Return the (x, y) coordinate for the center point of the cell that contains the specified text.  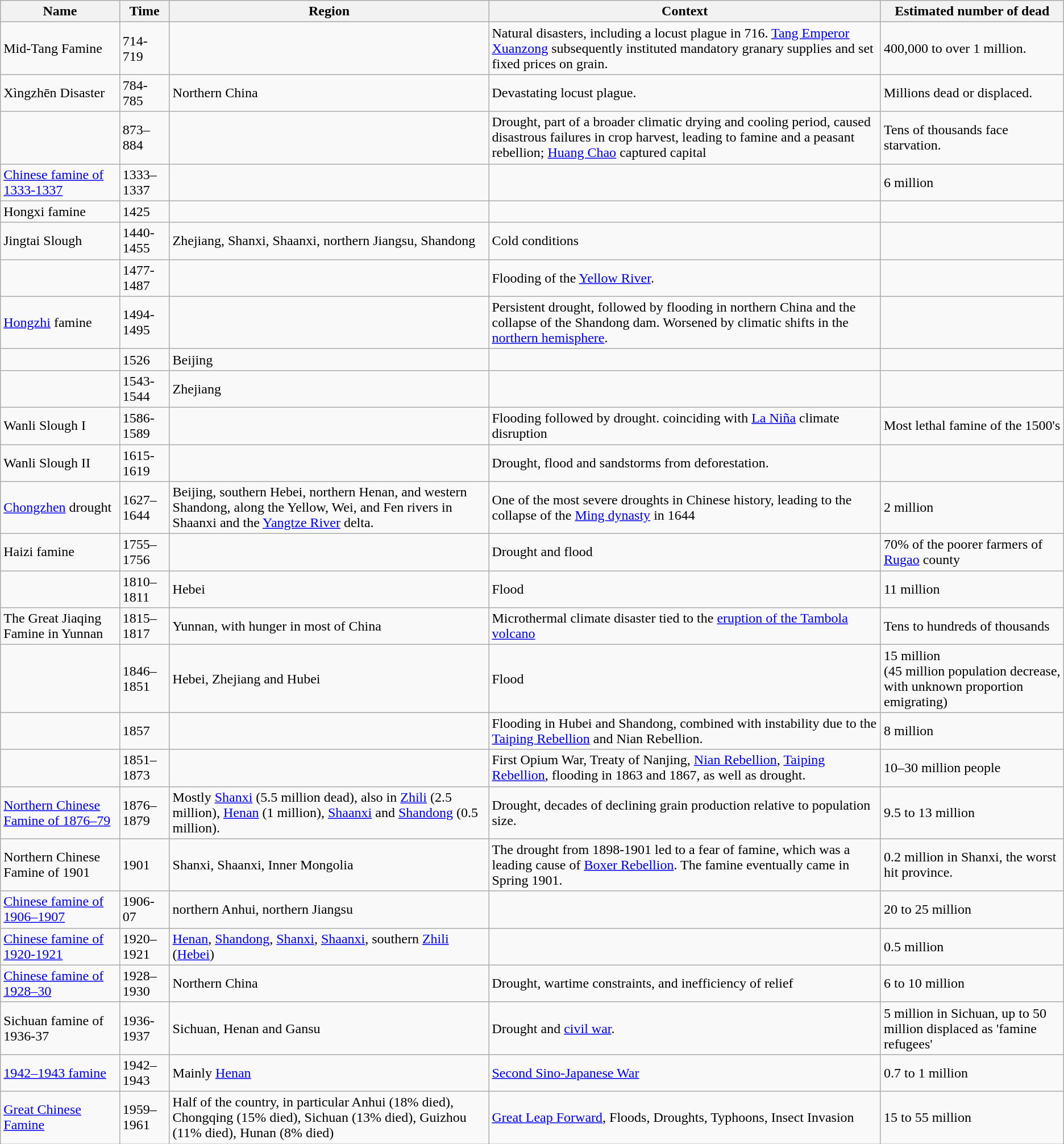
784-785 (144, 93)
Second Sino-Japanese War (684, 1072)
1928–1930 (144, 984)
Drought and flood (684, 553)
9.5 to 13 million (972, 813)
1477-1487 (144, 277)
Xìngzhēn Disaster (60, 93)
Estimated number of dead (972, 11)
The Great Jiaqing Famine in Yunnan (60, 627)
1942–1943 (144, 1072)
1846–1851 (144, 679)
0.5 million (972, 946)
Region (329, 11)
Flooding of the Yellow River. (684, 277)
1901 (144, 865)
Wanli Slough II (60, 463)
Tens of thousands face starvation. (972, 138)
Devastating locust plague. (684, 93)
The drought from 1898-1901 led to a fear of famine, which was a leading cause of Boxer Rebellion. The famine eventually came in Spring 1901. (684, 865)
Flooding followed by drought. coinciding with La Niña climate disruption (684, 425)
Chinese famine of 1920-1921 (60, 946)
6 million (972, 182)
1959–1961 (144, 1117)
Chinese famine of 1333-1337 (60, 182)
Mainly Henan (329, 1072)
Sichuan, Henan and Gansu (329, 1028)
1876–1879 (144, 813)
Shanxi, Shaanxi, Inner Mongolia (329, 865)
1920–1921 (144, 946)
Beijing (329, 359)
1526 (144, 359)
Drought, wartime constraints, and inefficiency of relief (684, 984)
Flooding in Hubei and Shandong, combined with instability due to the Taiping Rebellion and Nian Rebellion. (684, 731)
Sichuan famine of 1936-37 (60, 1028)
1586-1589 (144, 425)
1627–1644 (144, 508)
Yunnan, with hunger in most of China (329, 627)
Wanli Slough I (60, 425)
Drought and civil war. (684, 1028)
0.7 to 1 million (972, 1072)
1755–1756 (144, 553)
0.2 million in Shanxi, the worst hit province. (972, 865)
1936-1937 (144, 1028)
First Opium War, Treaty of Nanjing, Nian Rebellion, Taiping Rebellion, flooding in 1863 and 1867, as well as drought. (684, 768)
Henan, Shandong, Shanxi, Shaanxi, southern Zhili (Hebei) (329, 946)
Zhejiang (329, 389)
Jingtai Slough (60, 241)
5 million in Sichuan, up to 50 million displaced as 'famine refugees' (972, 1028)
Zhejiang, Shanxi, Shaanxi, northern Jiangsu, Shandong (329, 241)
Haizi famine (60, 553)
1815–1817 (144, 627)
1440-1455 (144, 241)
10–30 million people (972, 768)
15 to 55 million (972, 1117)
Northern Chinese Famine of 1876–79 (60, 813)
Drought, decades of declining grain production relative to population size. (684, 813)
Hongxi famine (60, 212)
Northern Chinese Famine of 1901 (60, 865)
One of the most severe droughts in Chinese history, leading to the collapse of the Ming dynasty in 1644 (684, 508)
11 million (972, 589)
Drought, flood and sandstorms from deforestation. (684, 463)
Microthermal climate disaster tied to the eruption of the Tambola volcano (684, 627)
Beijing, southern Hebei, northern Henan, and western Shandong, along the Yellow, Wei, and Fen rivers in Shaanxi and the Yangtze River delta. (329, 508)
873–884 (144, 138)
Chinese famine of 1906–1907 (60, 910)
1810–1811 (144, 589)
1543-1544 (144, 389)
1333–1337 (144, 182)
1494-1495 (144, 322)
Half of the country, in particular Anhui (18% died), Chongqing (15% died), Sichuan (13% died), Guizhou (11% died), Hunan (8% died) (329, 1117)
Chinese famine of 1928–30 (60, 984)
1615-1619 (144, 463)
Millions dead or displaced. (972, 93)
1942–1943 famine (60, 1072)
6 to 10 million (972, 984)
20 to 25 million (972, 910)
northern Anhui, northern Jiangsu (329, 910)
15 million(45 million population decrease, with unknown proportion emigrating) (972, 679)
Hebei (329, 589)
Name (60, 11)
Time (144, 11)
Hongzhi famine (60, 322)
Most lethal famine of the 1500's (972, 425)
Mostly Shanxi (5.5 million dead), also in Zhili (2.5 million), Henan (1 million), Shaanxi and Shandong (0.5 million). (329, 813)
1425 (144, 212)
Hebei, Zhejiang and Hubei (329, 679)
70% of the poorer farmers of Rugao county (972, 553)
Mid-Tang Famine (60, 48)
2 million (972, 508)
Tens to hundreds of thousands (972, 627)
Chongzhen drought (60, 508)
Great Chinese Famine (60, 1117)
1906-07 (144, 910)
1851–1873 (144, 768)
8 million (972, 731)
Context (684, 11)
400,000 to over 1 million. (972, 48)
Cold conditions (684, 241)
714-719 (144, 48)
1857 (144, 731)
Great Leap Forward, Floods, Droughts, Typhoons, Insect Invasion (684, 1117)
